From the cell containing the given text, extract its center point as (x, y) coordinate. 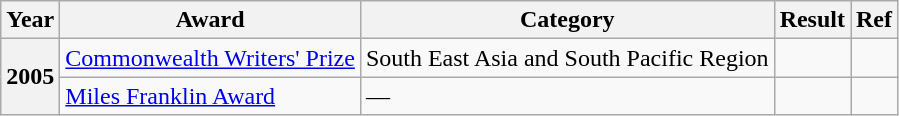
Commonwealth Writers' Prize (210, 58)
2005 (30, 77)
Year (30, 20)
Award (210, 20)
Category (567, 20)
Result (812, 20)
Miles Franklin Award (210, 96)
South East Asia and South Pacific Region (567, 58)
— (567, 96)
Ref (874, 20)
